Extract the (x, y) coordinate from the center of the cell holding the provided text.  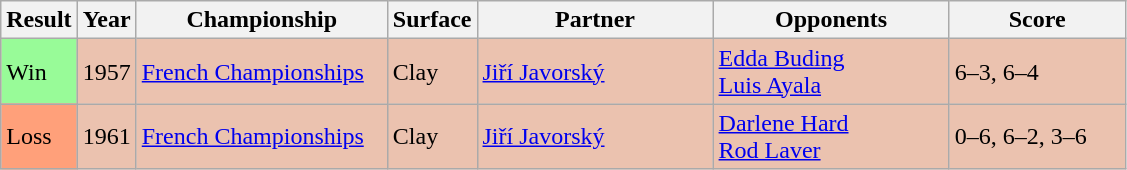
Partner (595, 20)
Year (106, 20)
Surface (432, 20)
Championship (262, 20)
1957 (106, 72)
0–6, 6–2, 3–6 (1037, 136)
1961 (106, 136)
6–3, 6–4 (1037, 72)
Loss (39, 136)
Darlene Hard Rod Laver (831, 136)
Result (39, 20)
Score (1037, 20)
Edda Buding Luis Ayala (831, 72)
Win (39, 72)
Opponents (831, 20)
